From the cell containing the given text, extract its center point as [X, Y] coordinate. 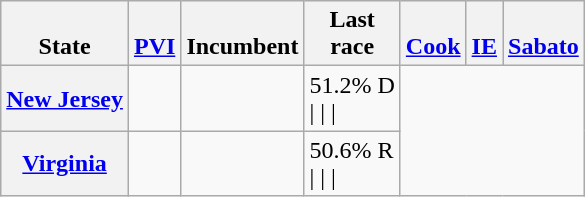
Cook [433, 34]
State [65, 34]
Incumbent [242, 34]
Lastrace [352, 34]
New Jersey [65, 98]
50.6% R| | | [352, 164]
Sabato [543, 34]
51.2% D| | | [352, 98]
PVI [154, 34]
IE [484, 34]
Virginia [65, 164]
